Provide the [X, Y] coordinate of the cell's center where the given text is located.  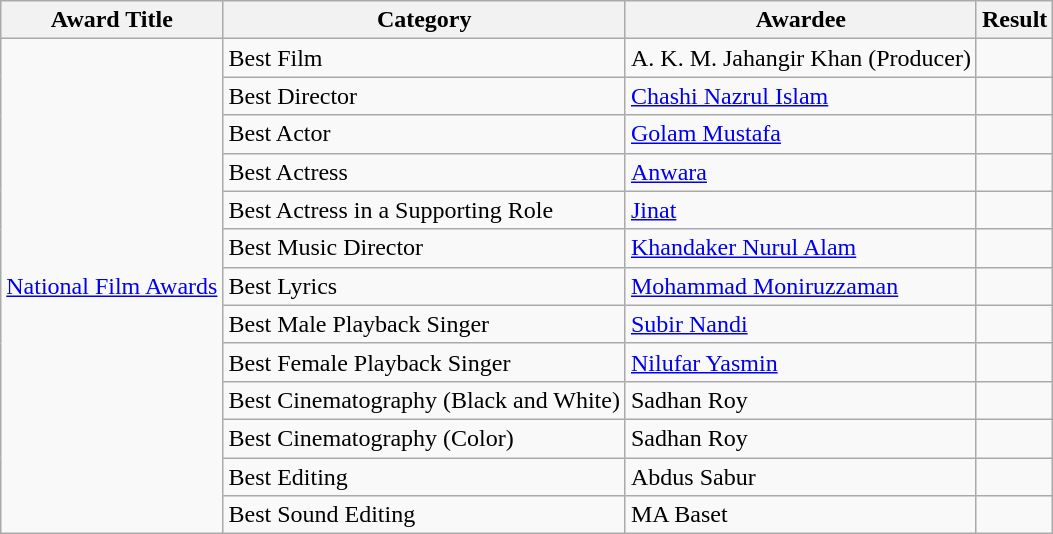
Result [1014, 20]
Best Lyrics [424, 286]
Anwara [800, 172]
Best Female Playback Singer [424, 362]
Award Title [112, 20]
MA Baset [800, 515]
Best Male Playback Singer [424, 324]
Category [424, 20]
Best Director [424, 96]
Best Sound Editing [424, 515]
Best Actress [424, 172]
Golam Mustafa [800, 134]
Chashi Nazrul Islam [800, 96]
Mohammad Moniruzzaman [800, 286]
Best Cinematography (Color) [424, 438]
Best Film [424, 58]
Best Music Director [424, 248]
Subir Nandi [800, 324]
Best Cinematography (Black and White) [424, 400]
A. K. M. Jahangir Khan (Producer) [800, 58]
Awardee [800, 20]
Abdus Sabur [800, 477]
National Film Awards [112, 286]
Best Editing [424, 477]
Jinat [800, 210]
Best Actress in a Supporting Role [424, 210]
Khandaker Nurul Alam [800, 248]
Best Actor [424, 134]
Nilufar Yasmin [800, 362]
